From the cell containing the given text, extract its center point as (X, Y) coordinate. 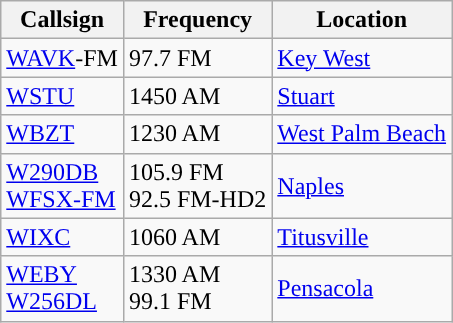
Pensacola (362, 288)
1230 AM (197, 134)
97.7 FM (197, 58)
WAVK-FM (62, 58)
Callsign (62, 20)
WIXC (62, 237)
Key West (362, 58)
WEBYW256DL (62, 288)
105.9 FM92.5 FM-HD2 (197, 186)
Titusville (362, 237)
WSTU (62, 96)
Location (362, 20)
1450 AM (197, 96)
WBZT (62, 134)
W290DBWFSX-FM (62, 186)
Frequency (197, 20)
West Palm Beach (362, 134)
Stuart (362, 96)
1060 AM (197, 237)
1330 AM99.1 FM (197, 288)
Naples (362, 186)
